From the cell containing the given text, extract its center point as [x, y] coordinate. 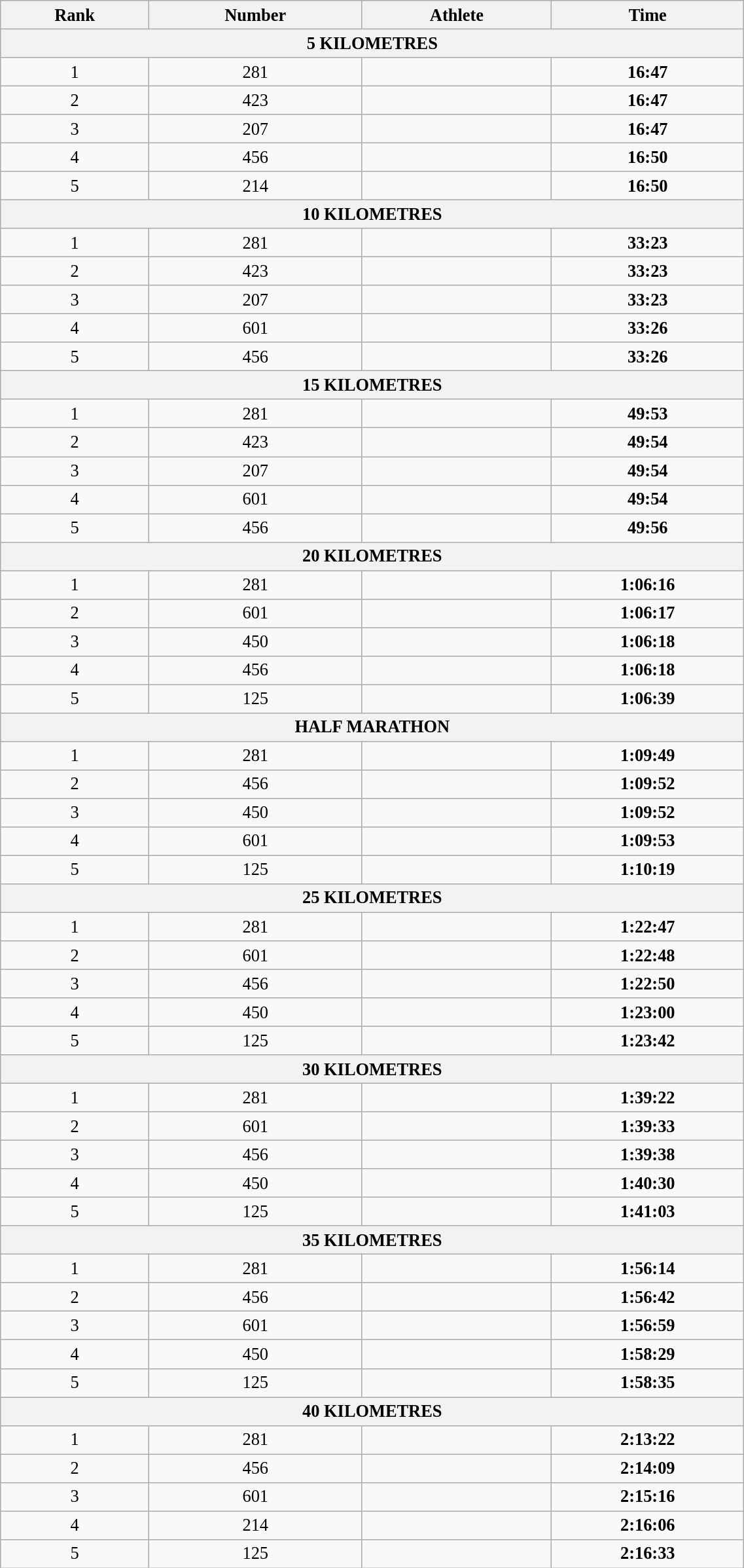
2:15:16 [648, 1497]
Time [648, 14]
1:39:22 [648, 1097]
1:56:42 [648, 1297]
1:40:30 [648, 1183]
Rank [75, 14]
1:56:59 [648, 1326]
35 KILOMETRES [372, 1240]
1:06:17 [648, 613]
25 KILOMETRES [372, 898]
2:16:06 [648, 1525]
1:23:00 [648, 1012]
5 KILOMETRES [372, 43]
1:06:39 [648, 698]
10 KILOMETRES [372, 214]
1:58:29 [648, 1354]
1:09:49 [648, 756]
Athlete [457, 14]
15 KILOMETRES [372, 385]
1:56:14 [648, 1268]
1:09:53 [648, 841]
2:14:09 [648, 1468]
1:22:47 [648, 927]
2:13:22 [648, 1440]
1:10:19 [648, 870]
1:39:38 [648, 1154]
49:53 [648, 414]
Number [255, 14]
2:16:33 [648, 1554]
1:58:35 [648, 1383]
1:39:33 [648, 1126]
1:22:48 [648, 955]
HALF MARATHON [372, 727]
20 KILOMETRES [372, 556]
40 KILOMETRES [372, 1411]
1:06:16 [648, 584]
30 KILOMETRES [372, 1069]
1:41:03 [648, 1211]
1:23:42 [648, 1041]
49:56 [648, 527]
1:22:50 [648, 984]
